For the text-containing cell, return its midpoint in (X, Y) coordinate format. 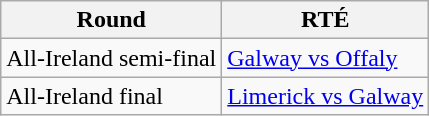
Round (112, 20)
Limerick vs Galway (326, 96)
All-Ireland semi-final (112, 58)
RTÉ (326, 20)
Galway vs Offaly (326, 58)
All-Ireland final (112, 96)
